Determine the (x, y) coordinate at the center of the cell enclosing the given text.  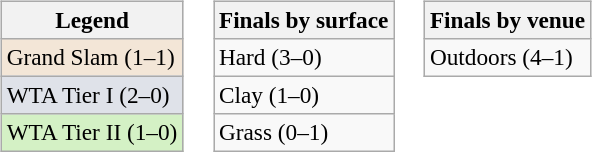
Clay (1–0) (304, 95)
Finals by venue (507, 20)
WTA Tier II (1–0) (92, 133)
Grand Slam (1–1) (92, 57)
Legend (92, 20)
Grass (0–1) (304, 133)
Outdoors (4–1) (507, 57)
Hard (3–0) (304, 57)
WTA Tier I (2–0) (92, 95)
Finals by surface (304, 20)
